Extract the (X, Y) coordinate from the center of the cell holding the provided text.  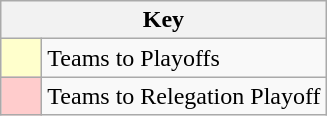
Teams to Playoffs (184, 58)
Key (164, 20)
Teams to Relegation Playoff (184, 96)
